Determine the (X, Y) coordinate at the center of the cell enclosing the given text.  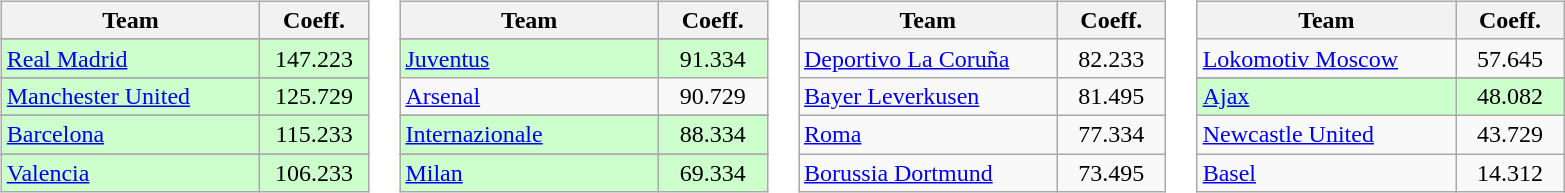
Valencia (130, 173)
Roma (928, 134)
Bayer Leverkusen (928, 96)
73.495 (1112, 173)
Milan (530, 173)
Deportivo La Coruña (928, 58)
Barcelona (130, 134)
Basel (1326, 173)
88.334 (712, 134)
Internazionale (530, 134)
125.729 (314, 96)
Ajax (1326, 96)
106.233 (314, 173)
81.495 (1112, 96)
Arsenal (530, 96)
Newcastle United (1326, 134)
Juventus (530, 58)
147.223 (314, 58)
69.334 (712, 173)
Manchester United (130, 96)
Real Madrid (130, 58)
115.233 (314, 134)
Borussia Dortmund (928, 173)
57.645 (1510, 58)
82.233 (1112, 58)
43.729 (1510, 134)
14.312 (1510, 173)
91.334 (712, 58)
90.729 (712, 96)
48.082 (1510, 96)
Lokomotiv Moscow (1326, 58)
77.334 (1112, 134)
